Find where the given text appears and provide that cell's center as [X, Y] coordinate. 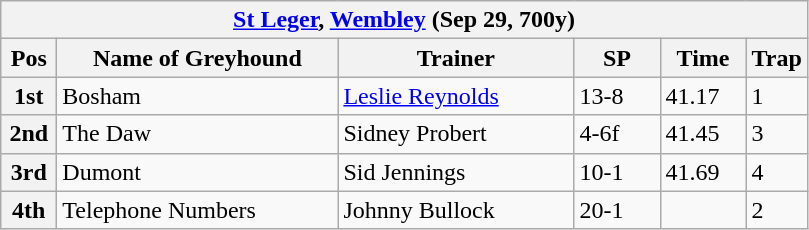
41.69 [703, 172]
41.17 [703, 96]
10-1 [617, 172]
St Leger, Wembley (Sep 29, 700y) [404, 20]
2nd [29, 134]
Telephone Numbers [198, 210]
SP [617, 58]
41.45 [703, 134]
Sidney Probert [456, 134]
Name of Greyhound [198, 58]
Time [703, 58]
Bosham [198, 96]
4 [776, 172]
Johnny Bullock [456, 210]
3 [776, 134]
Sid Jennings [456, 172]
Trainer [456, 58]
4th [29, 210]
Pos [29, 58]
4-6f [617, 134]
1 [776, 96]
Leslie Reynolds [456, 96]
Dumont [198, 172]
13-8 [617, 96]
2 [776, 210]
1st [29, 96]
The Daw [198, 134]
20-1 [617, 210]
Trap [776, 58]
3rd [29, 172]
